For the text-containing cell, return its midpoint in [X, Y] coordinate format. 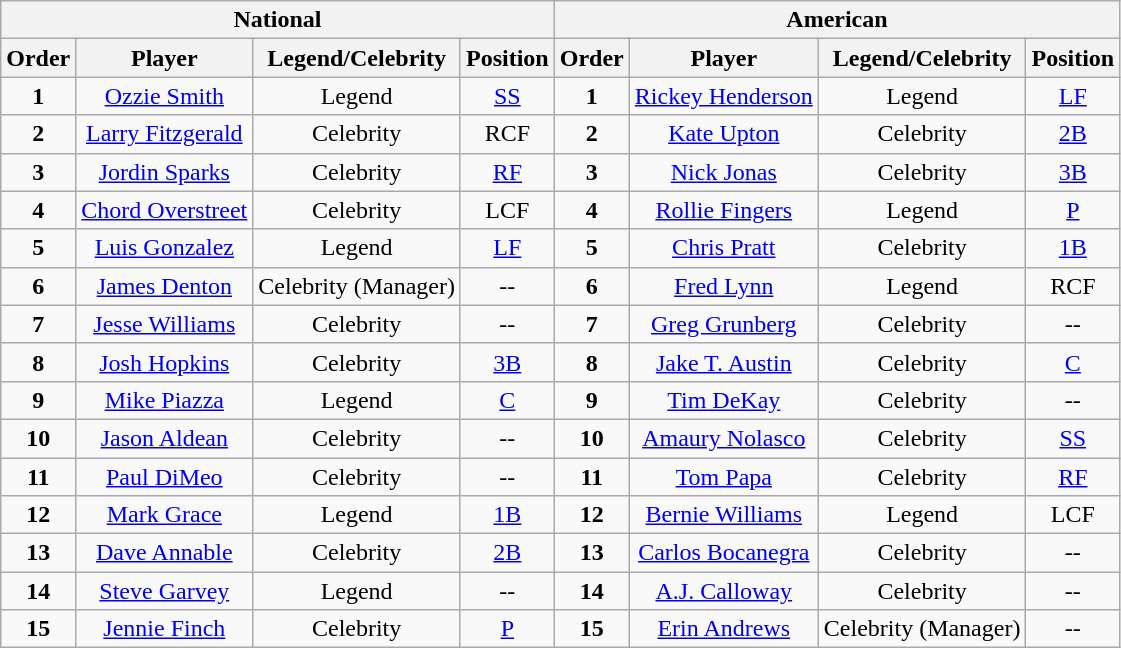
Kate Upton [724, 134]
Paul DiMeo [164, 477]
National [278, 20]
James Denton [164, 286]
A.J. Calloway [724, 591]
Jake T. Austin [724, 362]
Jesse Williams [164, 324]
Luis Gonzalez [164, 248]
Amaury Nolasco [724, 438]
Erin Andrews [724, 629]
Nick Jonas [724, 172]
Tim DeKay [724, 400]
Jordin Sparks [164, 172]
Josh Hopkins [164, 362]
Mike Piazza [164, 400]
American [836, 20]
Rollie Fingers [724, 210]
Chord Overstreet [164, 210]
Bernie Williams [724, 515]
Rickey Henderson [724, 96]
Jennie Finch [164, 629]
Carlos Bocanegra [724, 553]
Ozzie Smith [164, 96]
Dave Annable [164, 553]
Larry Fitzgerald [164, 134]
Jason Aldean [164, 438]
Fred Lynn [724, 286]
Mark Grace [164, 515]
Tom Papa [724, 477]
Chris Pratt [724, 248]
Greg Grunberg [724, 324]
Steve Garvey [164, 591]
